Capture the cell that displays the provided text and extract its (X, Y) central coordinate. 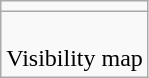
Visibility map (75, 44)
